Detect which cell encompasses the target text, then output its (x, y) center coordinate. 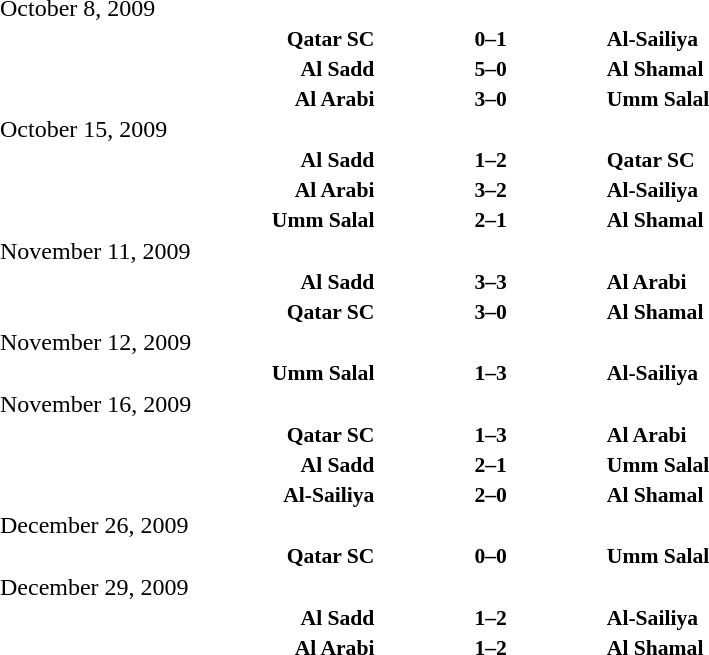
0–0 (490, 556)
2–0 (490, 494)
0–1 (490, 38)
3–2 (490, 190)
3–3 (490, 282)
5–0 (490, 68)
